Scan for the cell matching the given text and deliver its [X, Y] coordinate at center. 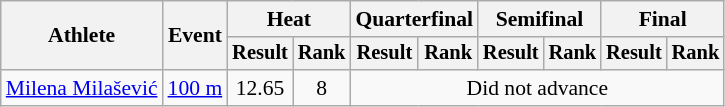
12.65 [260, 88]
Did not advance [537, 88]
Milena Milašević [82, 88]
Quarterfinal [414, 19]
Event [196, 36]
Heat [288, 19]
Final [662, 19]
Athlete [82, 36]
Semifinal [540, 19]
8 [322, 88]
100 m [196, 88]
